Pinpoint the cell where the given text exists, returning its (X, Y) midpoint coordinate. 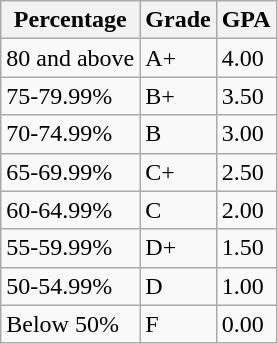
C (178, 210)
B (178, 134)
C+ (178, 172)
60-64.99% (70, 210)
70-74.99% (70, 134)
F (178, 324)
3.50 (246, 96)
D (178, 286)
Below 50% (70, 324)
1.50 (246, 248)
3.00 (246, 134)
2.50 (246, 172)
75-79.99% (70, 96)
D+ (178, 248)
80 and above (70, 58)
1.00 (246, 286)
B+ (178, 96)
Grade (178, 20)
A+ (178, 58)
2.00 (246, 210)
65-69.99% (70, 172)
55-59.99% (70, 248)
50-54.99% (70, 286)
Percentage (70, 20)
4.00 (246, 58)
0.00 (246, 324)
GPA (246, 20)
